Pinpoint the cell where the given text exists, returning its [X, Y] midpoint coordinate. 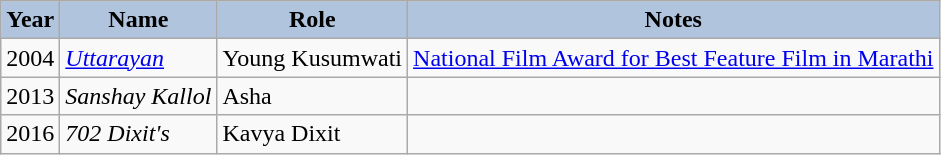
Asha [312, 96]
2013 [30, 96]
Role [312, 20]
National Film Award for Best Feature Film in Marathi [674, 58]
Young Kusumwati [312, 58]
Name [138, 20]
Kavya Dixit [312, 134]
2004 [30, 58]
702 Dixit's [138, 134]
Year [30, 20]
2016 [30, 134]
Notes [674, 20]
Sanshay Kallol [138, 96]
Uttarayan [138, 58]
